For the text-containing cell, return its midpoint in [X, Y] coordinate format. 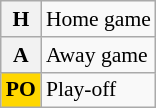
H [21, 19]
Home game [98, 19]
PO [21, 90]
Away game [98, 55]
Play-off [98, 90]
A [21, 55]
